Provide the (X, Y) coordinate of the cell's center where the given text is located.  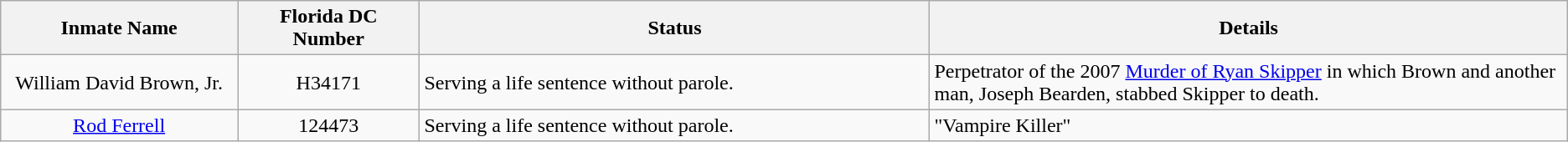
Status (675, 28)
124473 (328, 125)
"Vampire Killer" (1248, 125)
H34171 (328, 82)
Details (1248, 28)
Florida DC Number (328, 28)
Rod Ferrell (119, 125)
Inmate Name (119, 28)
Perpetrator of the 2007 Murder of Ryan Skipper in which Brown and another man, Joseph Bearden, stabbed Skipper to death. (1248, 82)
William David Brown, Jr. (119, 82)
